Detect which cell encompasses the target text, then output its [x, y] center coordinate. 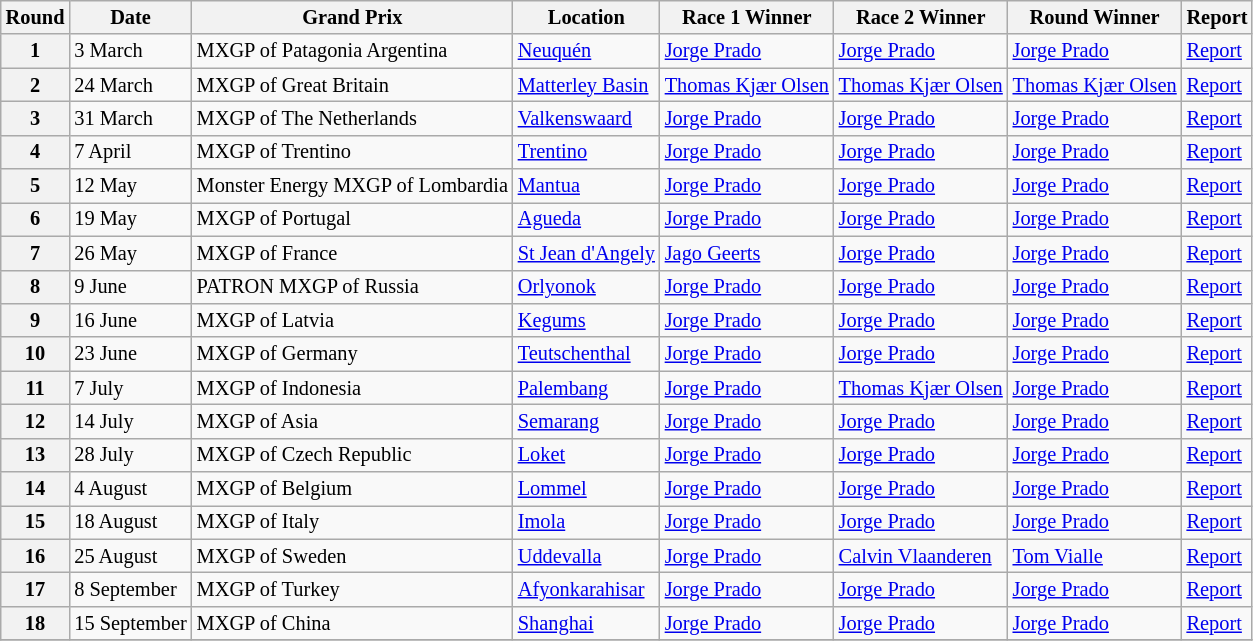
7 April [130, 152]
15 [36, 522]
7 July [130, 388]
26 May [130, 253]
Calvin Vlaanderen [921, 556]
3 March [130, 51]
MXGP of The Netherlands [352, 118]
Jago Geerts [747, 253]
MXGP of Germany [352, 354]
Orlyonok [586, 287]
10 [36, 354]
Lommel [586, 489]
24 March [130, 85]
Trentino [586, 152]
MXGP of Czech Republic [352, 455]
2 [36, 85]
MXGP of Great Britain [352, 85]
MXGP of Asia [352, 421]
MXGP of Italy [352, 522]
28 July [130, 455]
Afyonkarahisar [586, 589]
13 [36, 455]
18 August [130, 522]
MXGP of Portugal [352, 219]
12 [36, 421]
11 [36, 388]
Kegums [586, 320]
MXGP of China [352, 623]
Loket [586, 455]
MXGP of Indonesia [352, 388]
14 [36, 489]
5 [36, 186]
9 [36, 320]
14 July [130, 421]
4 [36, 152]
Uddevalla [586, 556]
Grand Prix [352, 17]
12 May [130, 186]
MXGP of Trentino [352, 152]
MXGP of Belgium [352, 489]
MXGP of Latvia [352, 320]
25 August [130, 556]
Race 2 Winner [921, 17]
3 [36, 118]
Semarang [586, 421]
18 [36, 623]
Monster Energy MXGP of Lombardia [352, 186]
16 June [130, 320]
MXGP of Turkey [352, 589]
Neuquén [586, 51]
19 May [130, 219]
1 [36, 51]
Imola [586, 522]
6 [36, 219]
Matterley Basin [586, 85]
8 [36, 287]
MXGP of Sweden [352, 556]
PATRON MXGP of Russia [352, 287]
Teutschenthal [586, 354]
Round Winner [1095, 17]
17 [36, 589]
9 June [130, 287]
Tom Vialle [1095, 556]
16 [36, 556]
31 March [130, 118]
Location [586, 17]
Agueda [586, 219]
23 June [130, 354]
Valkenswaard [586, 118]
Mantua [586, 186]
Round [36, 17]
MXGP of Patagonia Argentina [352, 51]
St Jean d'Angely [586, 253]
4 August [130, 489]
Shanghai [586, 623]
8 September [130, 589]
15 September [130, 623]
Race 1 Winner [747, 17]
MXGP of France [352, 253]
7 [36, 253]
Palembang [586, 388]
Date [130, 17]
